Find where the given text appears and provide that cell's center as [x, y] coordinate. 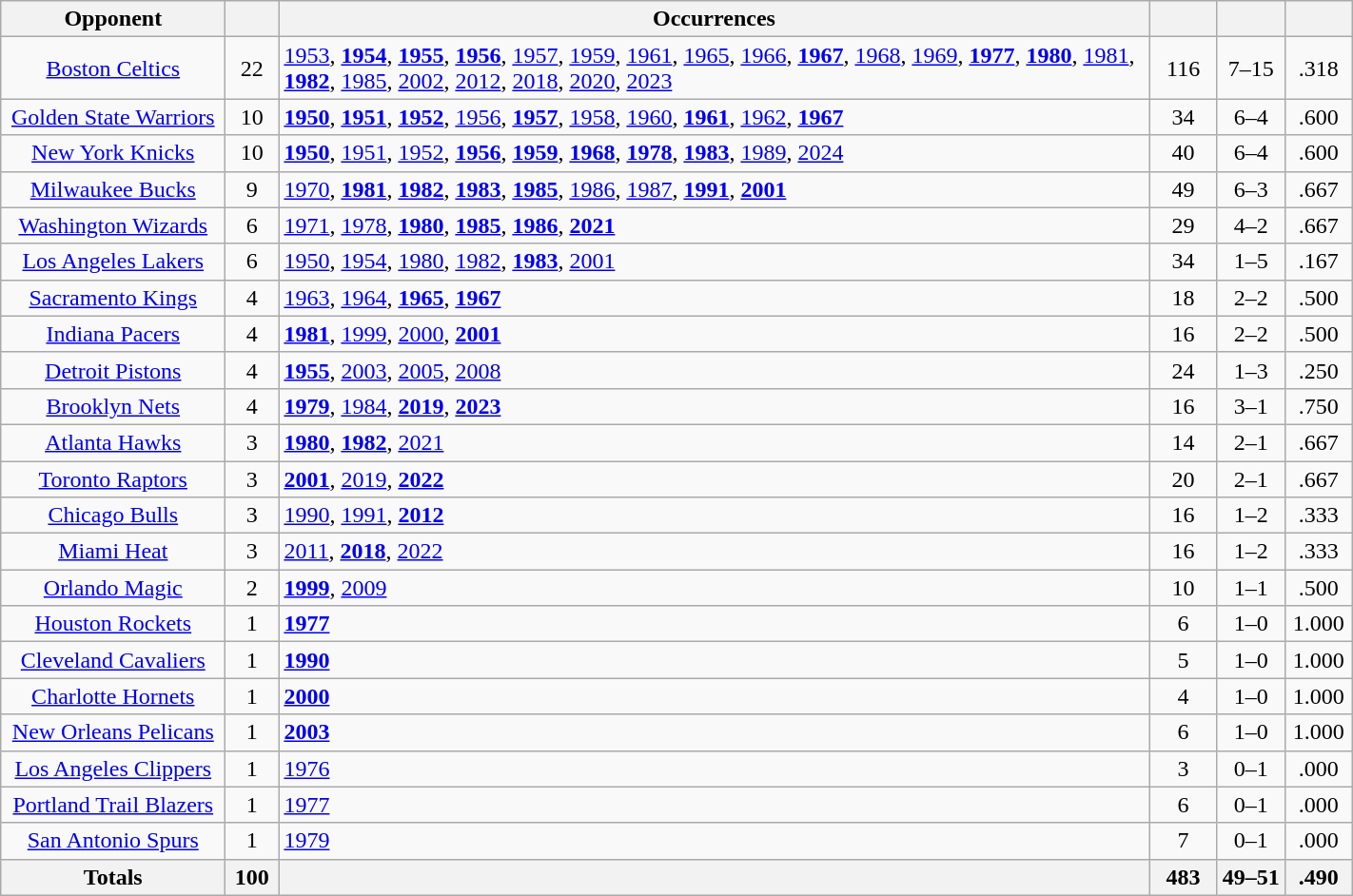
1–3 [1250, 370]
1963, 1964, 1965, 1967 [714, 298]
49–51 [1250, 877]
Indiana Pacers [113, 334]
24 [1184, 370]
New Orleans Pelicans [113, 732]
2011, 2018, 2022 [714, 552]
7–15 [1250, 68]
1979, 1984, 2019, 2023 [714, 406]
Boston Celtics [113, 68]
Los Angeles Lakers [113, 262]
Orlando Magic [113, 588]
.750 [1319, 406]
2001, 2019, 2022 [714, 478]
14 [1184, 442]
Atlanta Hawks [113, 442]
Toronto Raptors [113, 478]
Totals [113, 877]
1955, 2003, 2005, 2008 [714, 370]
Milwaukee Bucks [113, 189]
6–3 [1250, 189]
Cleveland Cavaliers [113, 660]
116 [1184, 68]
Los Angeles Clippers [113, 769]
Miami Heat [113, 552]
20 [1184, 478]
.318 [1319, 68]
29 [1184, 225]
2000 [714, 696]
22 [252, 68]
1–1 [1250, 588]
1981, 1999, 2000, 2001 [714, 334]
Occurrences [714, 19]
New York Knicks [113, 153]
5 [1184, 660]
7 [1184, 841]
.167 [1319, 262]
1980, 1982, 2021 [714, 442]
100 [252, 877]
2003 [714, 732]
Houston Rockets [113, 624]
1–5 [1250, 262]
1999, 2009 [714, 588]
1971, 1978, 1980, 1985, 1986, 2021 [714, 225]
Charlotte Hornets [113, 696]
Golden State Warriors [113, 117]
1953, 1954, 1955, 1956, 1957, 1959, 1961, 1965, 1966, 1967, 1968, 1969, 1977, 1980, 1981, 1982, 1985, 2002, 2012, 2018, 2020, 2023 [714, 68]
1950, 1954, 1980, 1982, 1983, 2001 [714, 262]
4–2 [1250, 225]
1990, 1991, 2012 [714, 516]
1950, 1951, 1952, 1956, 1957, 1958, 1960, 1961, 1962, 1967 [714, 117]
1990 [714, 660]
Detroit Pistons [113, 370]
3–1 [1250, 406]
Washington Wizards [113, 225]
49 [1184, 189]
18 [1184, 298]
.250 [1319, 370]
San Antonio Spurs [113, 841]
9 [252, 189]
2 [252, 588]
1976 [714, 769]
1950, 1951, 1952, 1956, 1959, 1968, 1978, 1983, 1989, 2024 [714, 153]
1970, 1981, 1982, 1983, 1985, 1986, 1987, 1991, 2001 [714, 189]
.490 [1319, 877]
Sacramento Kings [113, 298]
Chicago Bulls [113, 516]
Opponent [113, 19]
Portland Trail Blazers [113, 805]
Brooklyn Nets [113, 406]
40 [1184, 153]
1979 [714, 841]
483 [1184, 877]
